Output the (x, y) coordinate of the center of the cell containing the given text.  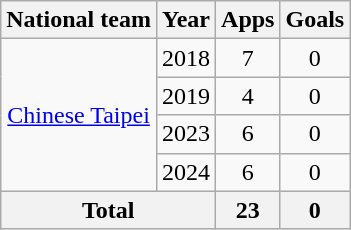
4 (248, 96)
Goals (315, 20)
Chinese Taipei (79, 115)
Total (108, 210)
23 (248, 210)
Apps (248, 20)
7 (248, 58)
2023 (186, 134)
2024 (186, 172)
Year (186, 20)
2018 (186, 58)
2019 (186, 96)
National team (79, 20)
